Provide the (X, Y) coordinate of the cell's center where the given text is located.  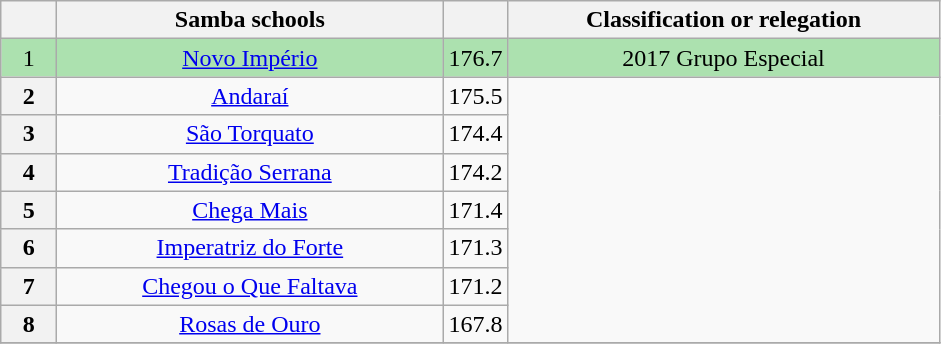
175.5 (476, 96)
4 (29, 172)
São Torquato (250, 134)
8 (29, 324)
171.2 (476, 286)
171.4 (476, 210)
Novo Império (250, 58)
Classification or relegation (724, 20)
174.4 (476, 134)
Chegou o Que Faltava (250, 286)
Andaraí (250, 96)
3 (29, 134)
174.2 (476, 172)
Rosas de Ouro (250, 324)
Tradição Serrana (250, 172)
167.8 (476, 324)
6 (29, 248)
7 (29, 286)
2 (29, 96)
176.7 (476, 58)
Chega Mais (250, 210)
5 (29, 210)
171.3 (476, 248)
Samba schools (250, 20)
1 (29, 58)
2017 Grupo Especial (724, 58)
Imperatriz do Forte (250, 248)
